Determine the [X, Y] coordinate at the center of the cell enclosing the given text.  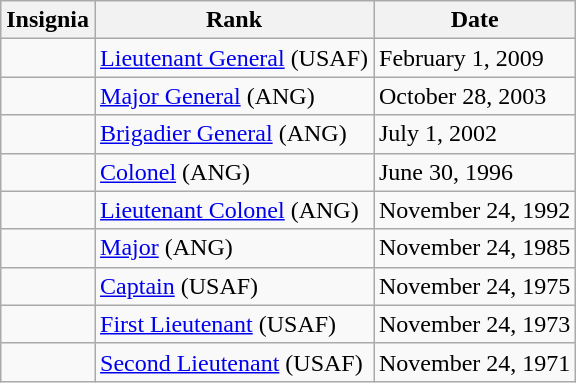
November 24, 1992 [475, 210]
November 24, 1985 [475, 248]
July 1, 2002 [475, 134]
November 24, 1973 [475, 324]
February 1, 2009 [475, 58]
Lieutenant Colonel (ANG) [234, 210]
Colonel (ANG) [234, 172]
October 28, 2003 [475, 96]
Second Lieutenant (USAF) [234, 362]
Major General (ANG) [234, 96]
Insignia [48, 20]
June 30, 1996 [475, 172]
November 24, 1975 [475, 286]
Major (ANG) [234, 248]
Brigadier General (ANG) [234, 134]
Lieutenant General (USAF) [234, 58]
Rank [234, 20]
Date [475, 20]
Captain (USAF) [234, 286]
First Lieutenant (USAF) [234, 324]
November 24, 1971 [475, 362]
